Scan for the cell matching the given text and deliver its [X, Y] coordinate at center. 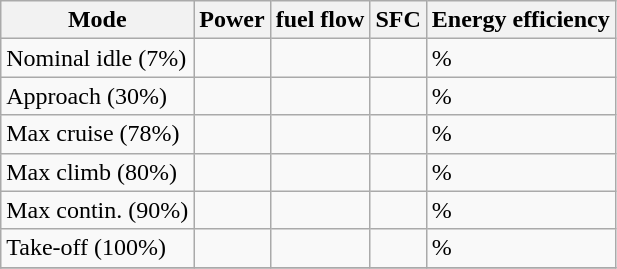
fuel flow [320, 20]
SFC [398, 20]
Energy efficiency [520, 20]
Max climb (80%) [98, 172]
Nominal idle (7%) [98, 58]
Max contin. (90%) [98, 210]
Power [232, 20]
Take-off (100%) [98, 248]
Max cruise (78%) [98, 134]
Mode [98, 20]
Approach (30%) [98, 96]
